Return [X, Y] of the center of cell containing provided text 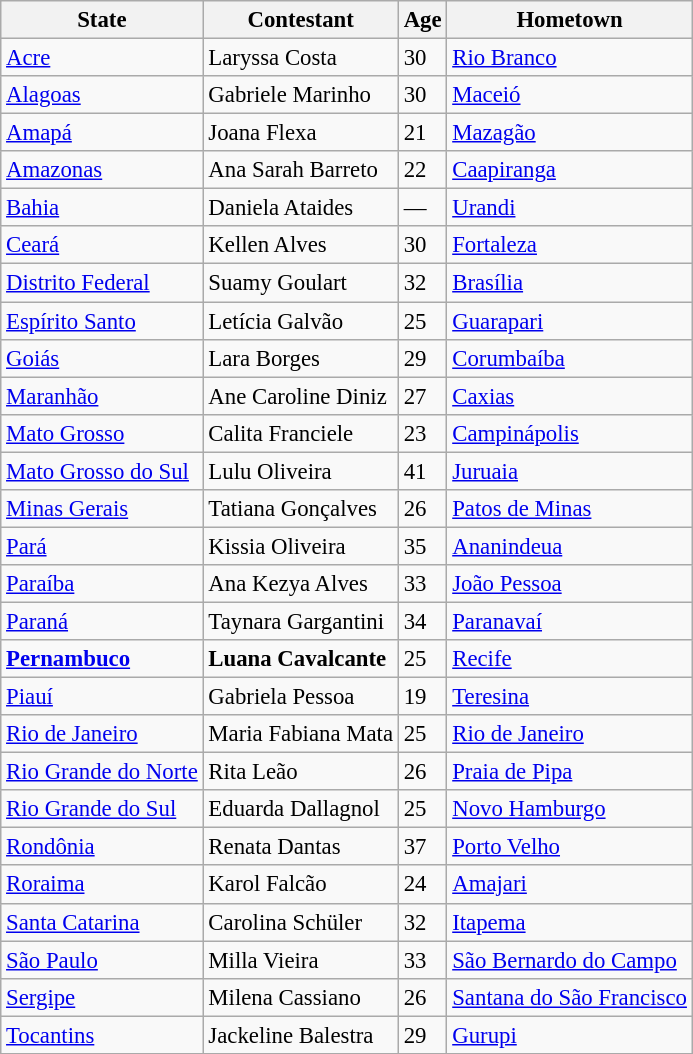
Daniela Ataides [300, 208]
Urandi [570, 208]
Gabriela Pessoa [300, 697]
21 [422, 133]
Pará [102, 546]
Amajari [570, 885]
Sergipe [102, 997]
34 [422, 621]
Milla Vieira [300, 960]
Santana do São Francisco [570, 997]
Corumbaíba [570, 358]
Karol Falcão [300, 885]
Porto Velho [570, 847]
Amazonas [102, 170]
Piauí [102, 697]
Renata Dantas [300, 847]
Itapema [570, 922]
Joana Flexa [300, 133]
Alagoas [102, 95]
Paranavaí [570, 621]
Mazagão [570, 133]
Carolina Schüler [300, 922]
Lara Borges [300, 358]
Suamy Goulart [300, 283]
Paraíba [102, 584]
Teresina [570, 697]
Lulu Oliveira [300, 471]
Patos de Minas [570, 509]
24 [422, 885]
27 [422, 396]
Kellen Alves [300, 245]
São Paulo [102, 960]
Rio Grande do Sul [102, 809]
Ane Caroline Diniz [300, 396]
Bahia [102, 208]
Brasília [570, 283]
Laryssa Costa [300, 58]
Caxias [570, 396]
Maranhão [102, 396]
Rondônia [102, 847]
Caapiranga [570, 170]
State [102, 20]
Roraima [102, 885]
23 [422, 433]
Luana Cavalcante [300, 659]
Goiás [102, 358]
— [422, 208]
Gabriele Marinho [300, 95]
Rita Leão [300, 772]
Minas Gerais [102, 509]
Fortaleza [570, 245]
Rio Grande do Norte [102, 772]
Jackeline Balestra [300, 1035]
19 [422, 697]
Espírito Santo [102, 321]
Tatiana Gonçalves [300, 509]
Eduarda Dallagnol [300, 809]
Novo Hamburgo [570, 809]
Milena Cassiano [300, 997]
Pernambuco [102, 659]
Rio Branco [570, 58]
Guarapari [570, 321]
Paraná [102, 621]
Ana Sarah Barreto [300, 170]
Maceió [570, 95]
Maria Fabiana Mata [300, 734]
Praia de Pipa [570, 772]
Ana Kezya Alves [300, 584]
Ceará [102, 245]
Calita Franciele [300, 433]
Acre [102, 58]
Tocantins [102, 1035]
35 [422, 546]
Contestant [300, 20]
Recife [570, 659]
41 [422, 471]
Campinápolis [570, 433]
37 [422, 847]
Santa Catarina [102, 922]
Letícia Galvão [300, 321]
Gurupi [570, 1035]
Mato Grosso do Sul [102, 471]
Age [422, 20]
São Bernardo do Campo [570, 960]
Amapá [102, 133]
22 [422, 170]
Juruaia [570, 471]
Ananindeua [570, 546]
Mato Grosso [102, 433]
Hometown [570, 20]
Taynara Gargantini [300, 621]
João Pessoa [570, 584]
Distrito Federal [102, 283]
Kissia Oliveira [300, 546]
